Detect which cell encompasses the target text, then output its [X, Y] center coordinate. 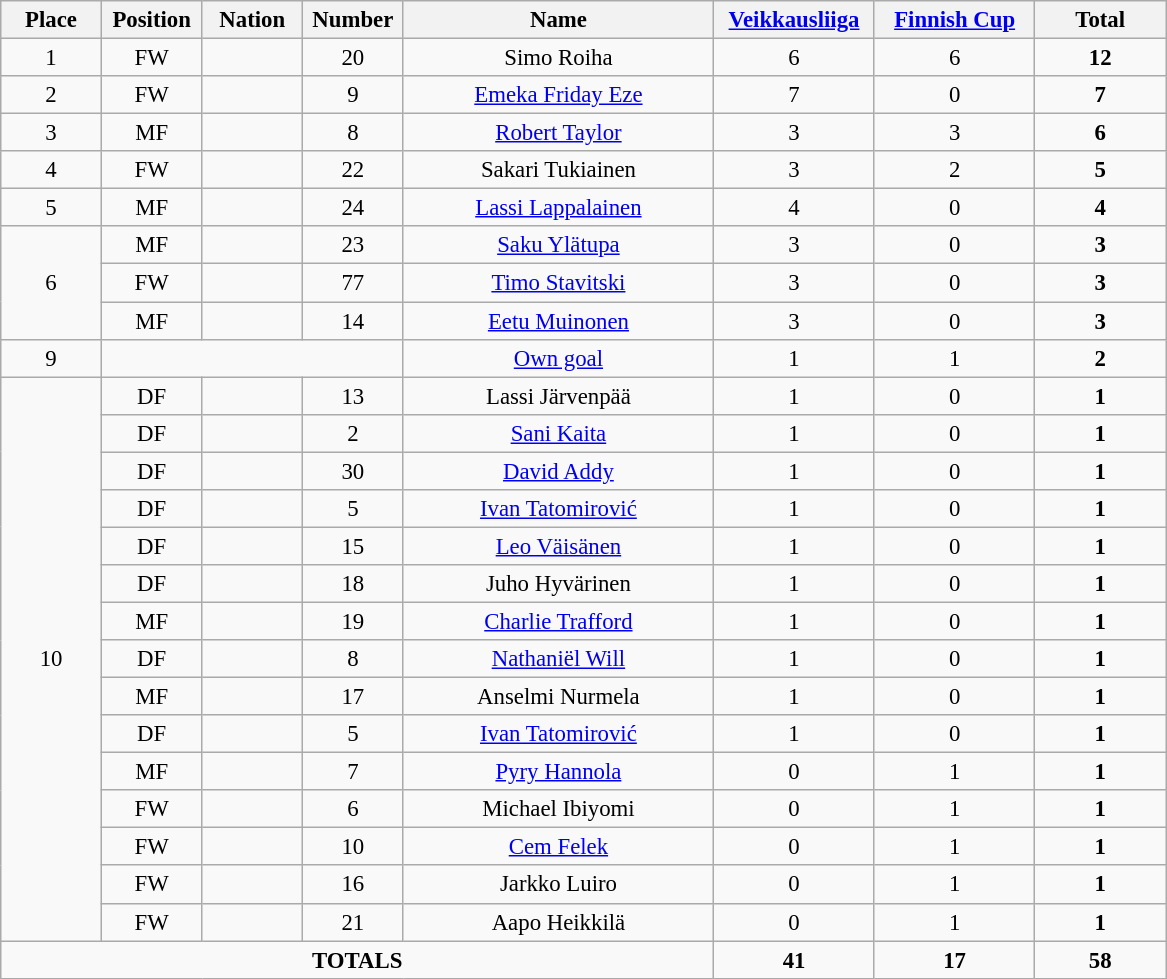
23 [354, 245]
Veikkausliiga [794, 20]
Cem Felek [558, 847]
30 [354, 471]
Aapo Heikkilä [558, 922]
15 [354, 546]
41 [794, 960]
Robert Taylor [558, 133]
Number [354, 20]
Own goal [558, 358]
TOTALS [358, 960]
Jarkko Luiro [558, 885]
58 [1100, 960]
14 [354, 321]
12 [1100, 58]
16 [354, 885]
Place [52, 20]
David Addy [558, 471]
Position [152, 20]
Finnish Cup [954, 20]
77 [354, 283]
Name [558, 20]
Michael Ibiyomi [558, 809]
Juho Hyvärinen [558, 584]
Lassi Järvenpää [558, 396]
Sani Kaita [558, 433]
19 [354, 621]
Emeka Friday Eze [558, 95]
22 [354, 170]
Sakari Tukiainen [558, 170]
Nation [252, 20]
20 [354, 58]
Total [1100, 20]
Anselmi Nurmela [558, 697]
Lassi Lappalainen [558, 208]
Saku Ylätupa [558, 245]
Nathaniël Will [558, 659]
18 [354, 584]
Pyry Hannola [558, 772]
13 [354, 396]
Simo Roiha [558, 58]
21 [354, 922]
Charlie Trafford [558, 621]
Eetu Muinonen [558, 321]
Timo Stavitski [558, 283]
Leo Väisänen [558, 546]
24 [354, 208]
